Identify which cell holds the provided text, then report its [X, Y] central coordinate. 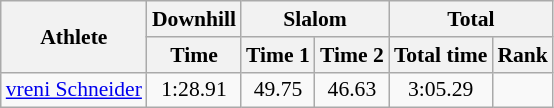
Rank [522, 55]
Total [471, 19]
Total time [440, 55]
Time [194, 55]
3:05.29 [440, 90]
Slalom [315, 19]
1:28.91 [194, 90]
Athlete [74, 36]
46.63 [352, 90]
Downhill [194, 19]
Time 1 [278, 55]
Time 2 [352, 55]
49.75 [278, 90]
vreni Schneider [74, 90]
